Locate the cell with the specified text and output its (X, Y) center coordinate. 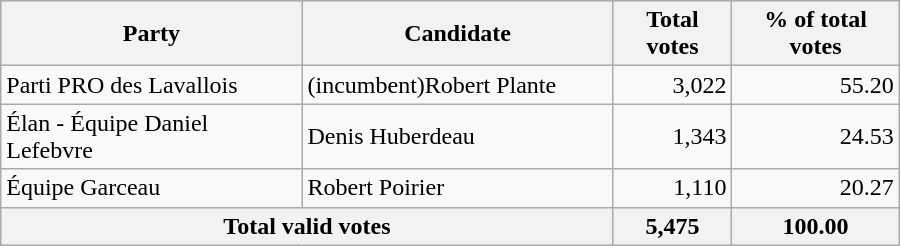
Élan - Équipe Daniel Lefebvre (152, 136)
Party (152, 34)
Denis Huberdeau (458, 136)
Robert Poirier (458, 188)
Parti PRO des Lavallois (152, 85)
Total valid votes (307, 226)
100.00 (816, 226)
55.20 (816, 85)
3,022 (672, 85)
20.27 (816, 188)
1,343 (672, 136)
Candidate (458, 34)
1,110 (672, 188)
5,475 (672, 226)
Équipe Garceau (152, 188)
24.53 (816, 136)
% of total votes (816, 34)
Total votes (672, 34)
(incumbent)Robert Plante (458, 85)
